Return the (x, y) coordinate for the center point of the cell that contains the specified text.  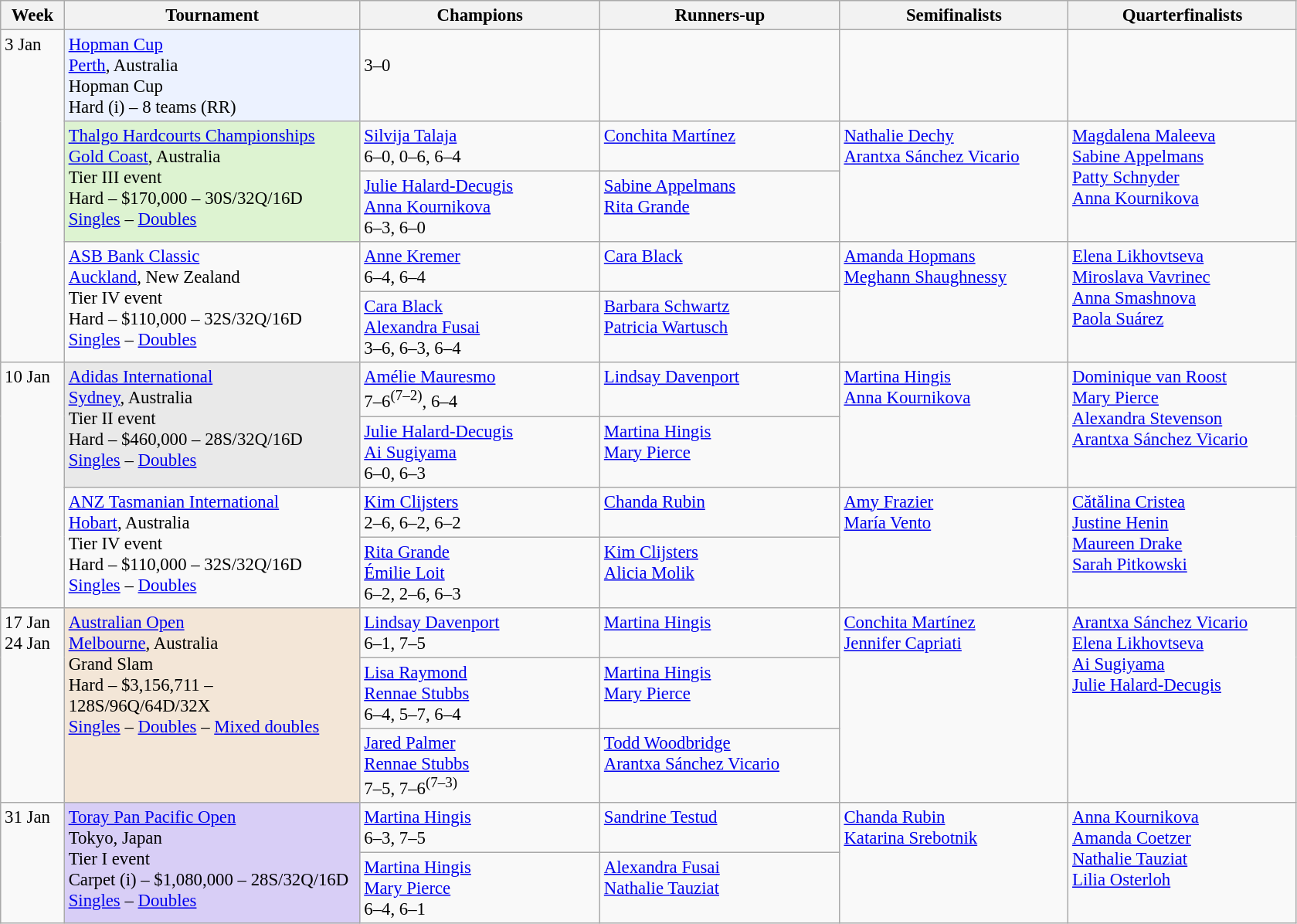
Amy Frazier María Vento (954, 547)
Chanda Rubin Katarina Srebotnik (954, 863)
Tournament (212, 15)
ANZ Tasmanian International Hobart, Australia Tier IV event Hard – $110,000 – 32S/32Q/16DSingles – Doubles (212, 547)
Week (32, 15)
Dominique van Roost Mary Pierce Alexandra Stevenson Arantxa Sánchez Vicario (1183, 425)
3 Jan (32, 196)
Kim Clijsters 2–6, 6–2, 6–2 (480, 511)
3–0 (480, 76)
Martina Hingis Anna Kournikova (954, 425)
Lisa Raymond Rennae Stubbs6–4, 5–7, 6–4 (480, 693)
Cara Black Alexandra Fusai3–6, 6–3, 6–4 (480, 328)
Conchita Martínez Jennifer Capriati (954, 705)
Chanda Rubin (720, 511)
Adidas International Sydney, Australia Tier II event Hard – $460,000 – 28S/32Q/16DSingles – Doubles (212, 425)
Anna Kournikova Amanda Coetzer Nathalie Tauziat Lilia Osterloh (1183, 863)
Sabine Appelmans Rita Grande (720, 207)
Magdalena Maleeva Sabine Appelmans Patty Schnyder Anna Kournikova (1183, 182)
Julie Halard-Decugis Ai Sugiyama6–0, 6–3 (480, 452)
Sandrine Testud (720, 828)
Runners-up (720, 15)
Australian Open Melbourne, Australia Grand SlamHard – $3,156,711 – 128S/96Q/64D/32XSingles – Doubles – Mixed doubles (212, 705)
Nathalie Dechy Arantxa Sánchez Vicario (954, 182)
Anne Kremer 6–4, 6–4 (480, 267)
Conchita Martínez (720, 147)
Martina Hingis 6–3, 7–5 (480, 828)
ASB Bank Classic Auckland, New Zealand Tier IV eventHard – $110,000 – 32S/32Q/16DSingles – Doubles (212, 302)
Jared Palmer Rennae Stubbs7–5, 7–6(7–3) (480, 766)
Silvija Talaja 6–0, 0–6, 6–4 (480, 147)
Todd Woodbridge Arantxa Sánchez Vicario (720, 766)
Toray Pan Pacific Open Tokyo, Japan Tier I event Carpet (i) – $1,080,000 – 28S/32Q/16DSingles – Doubles (212, 863)
Lindsay Davenport 6–1, 7–5 (480, 632)
Julie Halard-Decugis Anna Kournikova6–3, 6–0 (480, 207)
Cătălina Cristea Justine Henin Maureen Drake Sarah Pitkowski (1183, 547)
Amanda Hopmans Meghann Shaughnessy (954, 302)
31 Jan (32, 863)
17 Jan24 Jan (32, 705)
Kim Clijsters Alicia Molik (720, 572)
Martina Hingis Mary Pierce6–4, 6–1 (480, 888)
10 Jan (32, 485)
Amélie Mauresmo 7–6(7–2), 6–4 (480, 389)
Arantxa Sánchez Vicario Elena Likhovtseva Ai Sugiyama Julie Halard-Decugis (1183, 705)
Rita Grande Émilie Loit6–2, 2–6, 6–3 (480, 572)
Barbara Schwartz Patricia Wartusch (720, 328)
Thalgo Hardcourts Championships Gold Coast, Australia Tier III event Hard – $170,000 – 30S/32Q/16DSingles – Doubles (212, 182)
Elena Likhovtseva Miroslava Vavrinec Anna Smashnova Paola Suárez (1183, 302)
Champions (480, 15)
Cara Black (720, 267)
Martina Hingis (720, 632)
Quarterfinalists (1183, 15)
Semifinalists (954, 15)
Hopman Cup Perth, AustraliaHopman Cup Hard (i) – 8 teams (RR) (212, 76)
Lindsay Davenport (720, 389)
Alexandra Fusai Nathalie Tauziat (720, 888)
